Extract the (x, y) coordinate from the center of the cell holding the provided text.  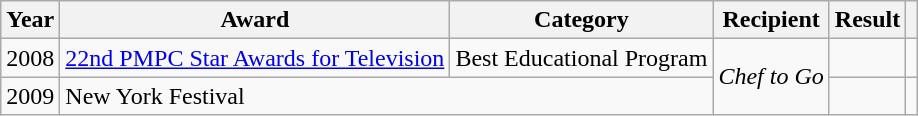
Recipient (771, 20)
Year (30, 20)
Best Educational Program (582, 58)
Award (255, 20)
2009 (30, 96)
22nd PMPC Star Awards for Television (255, 58)
2008 (30, 58)
New York Festival (386, 96)
Category (582, 20)
Result (867, 20)
Chef to Go (771, 77)
